Locate the cell with the specified text and output its (x, y) center coordinate. 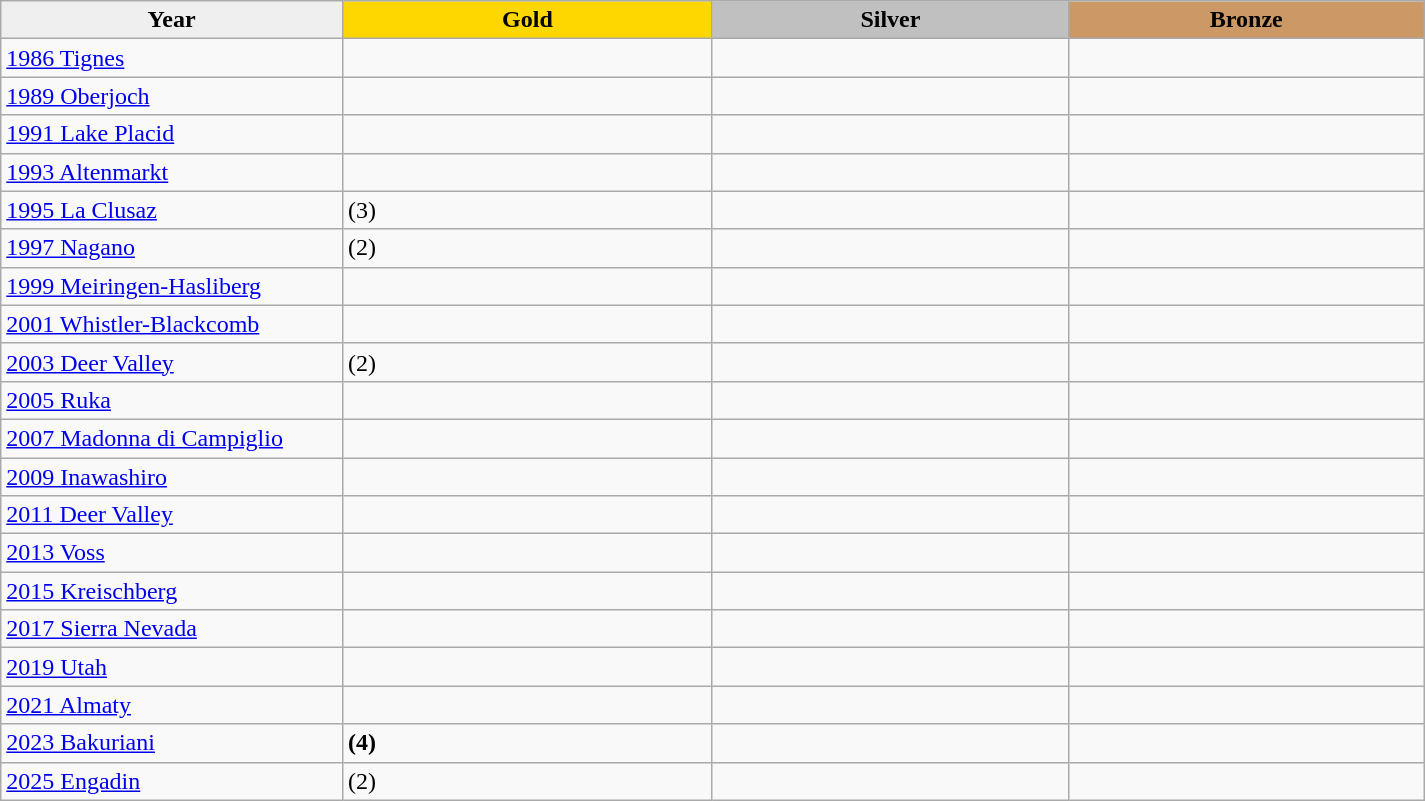
Gold (527, 20)
1991 Lake Placid (172, 134)
2019 Utah (172, 667)
1989 Oberjoch (172, 96)
Bronze (1246, 20)
2007 Madonna di Campiglio (172, 438)
1993 Altenmarkt (172, 172)
1997 Nagano (172, 248)
2013 Voss (172, 553)
2003 Deer Valley (172, 362)
2015 Kreischberg (172, 591)
2001 Whistler-Blackcomb (172, 324)
Year (172, 20)
2011 Deer Valley (172, 515)
2017 Sierra Nevada (172, 629)
1995 La Clusaz (172, 210)
1999 Meiringen-Hasliberg (172, 286)
2009 Inawashiro (172, 477)
2005 Ruka (172, 400)
2021 Almaty (172, 705)
Silver (890, 20)
(4) (527, 743)
1986 Tignes (172, 58)
2023 Bakuriani (172, 743)
2025 Engadin (172, 781)
(3) (527, 210)
